Find where the given text appears and provide that cell's center as (X, Y) coordinate. 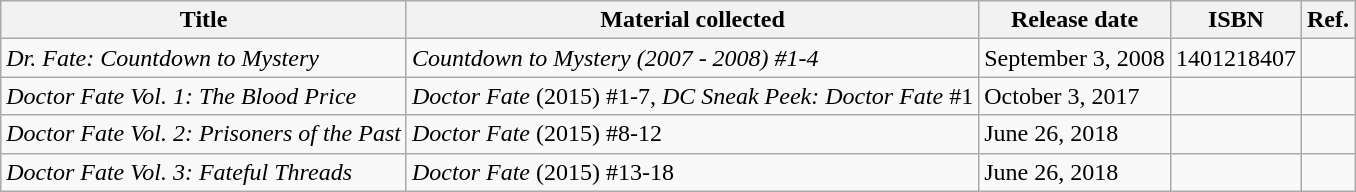
1401218407 (1236, 58)
Doctor Fate Vol. 1: The Blood Price (204, 96)
Doctor Fate (2015) #8-12 (692, 134)
Title (204, 20)
Doctor Fate (2015) #13-18 (692, 172)
Doctor Fate Vol. 3: Fateful Threads (204, 172)
Countdown to Mystery (2007 - 2008) #1-4 (692, 58)
Dr. Fate: Countdown to Mystery (204, 58)
ISBN (1236, 20)
Release date (1075, 20)
Ref. (1328, 20)
September 3, 2008 (1075, 58)
Doctor Fate (2015) #1-7, DC Sneak Peek: Doctor Fate #1 (692, 96)
October 3, 2017 (1075, 96)
Material collected (692, 20)
Doctor Fate Vol. 2: Prisoners of the Past (204, 134)
